Find where the given text appears and provide that cell's center as (x, y) coordinate. 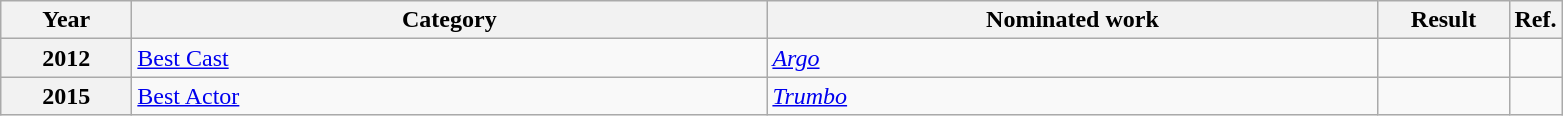
Best Actor (450, 96)
Category (450, 20)
2015 (66, 96)
Best Cast (450, 58)
Trumbo (1072, 96)
Nominated work (1072, 20)
Ref. (1536, 20)
2012 (66, 58)
Year (66, 20)
Argo (1072, 58)
Result (1444, 20)
